Return [x, y] of the center of cell containing provided text 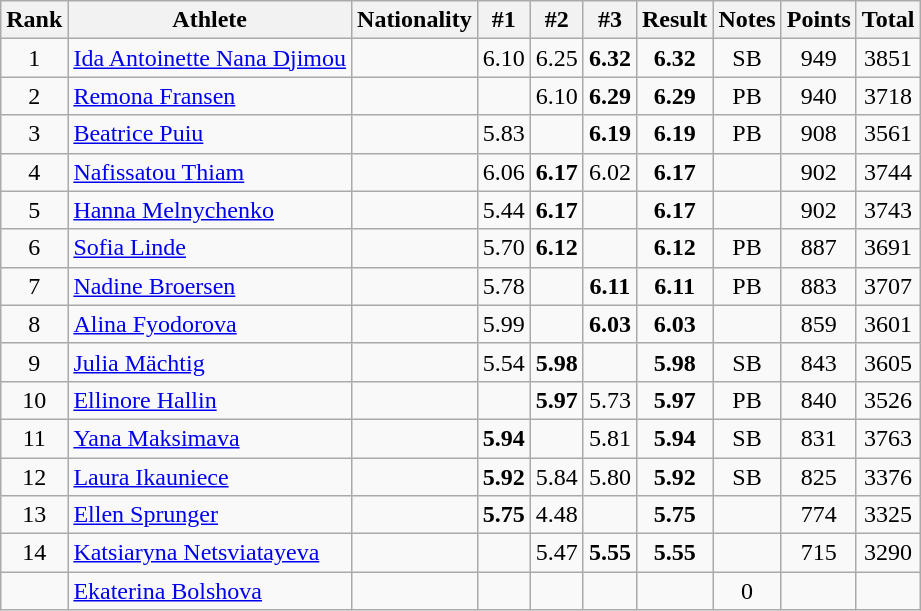
Notes [747, 20]
3743 [888, 210]
Nafissatou Thiam [210, 172]
3290 [888, 553]
5 [34, 210]
3691 [888, 248]
Nadine Broersen [210, 286]
5.84 [556, 477]
Athlete [210, 20]
940 [818, 96]
12 [34, 477]
Laura Ikauniece [210, 477]
2 [34, 96]
Total [888, 20]
6.06 [504, 172]
3526 [888, 400]
5.44 [504, 210]
831 [818, 438]
774 [818, 515]
3561 [888, 134]
6.25 [556, 58]
9 [34, 362]
Beatrice Puiu [210, 134]
5.47 [556, 553]
5.81 [610, 438]
Julia Mächtig [210, 362]
#3 [610, 20]
3601 [888, 324]
5.70 [504, 248]
3605 [888, 362]
3 [34, 134]
#2 [556, 20]
3325 [888, 515]
Hanna Melnychenko [210, 210]
949 [818, 58]
887 [818, 248]
7 [34, 286]
825 [818, 477]
Remona Fransen [210, 96]
4 [34, 172]
#1 [504, 20]
Ida Antoinette Nana Djimou [210, 58]
908 [818, 134]
5.78 [504, 286]
Ekaterina Bolshova [210, 591]
Nationality [415, 20]
3744 [888, 172]
883 [818, 286]
14 [34, 553]
3707 [888, 286]
840 [818, 400]
13 [34, 515]
5.83 [504, 134]
6 [34, 248]
5.73 [610, 400]
843 [818, 362]
8 [34, 324]
3851 [888, 58]
11 [34, 438]
Katsiaryna Netsviatayeva [210, 553]
Rank [34, 20]
Yana Maksimava [210, 438]
1 [34, 58]
Points [818, 20]
715 [818, 553]
Ellinore Hallin [210, 400]
859 [818, 324]
5.99 [504, 324]
3763 [888, 438]
6.02 [610, 172]
Alina Fyodorova [210, 324]
0 [747, 591]
10 [34, 400]
3718 [888, 96]
Result [674, 20]
Ellen Sprunger [210, 515]
Sofia Linde [210, 248]
4.48 [556, 515]
5.54 [504, 362]
3376 [888, 477]
5.80 [610, 477]
